From the cell containing the given text, extract its center point as (x, y) coordinate. 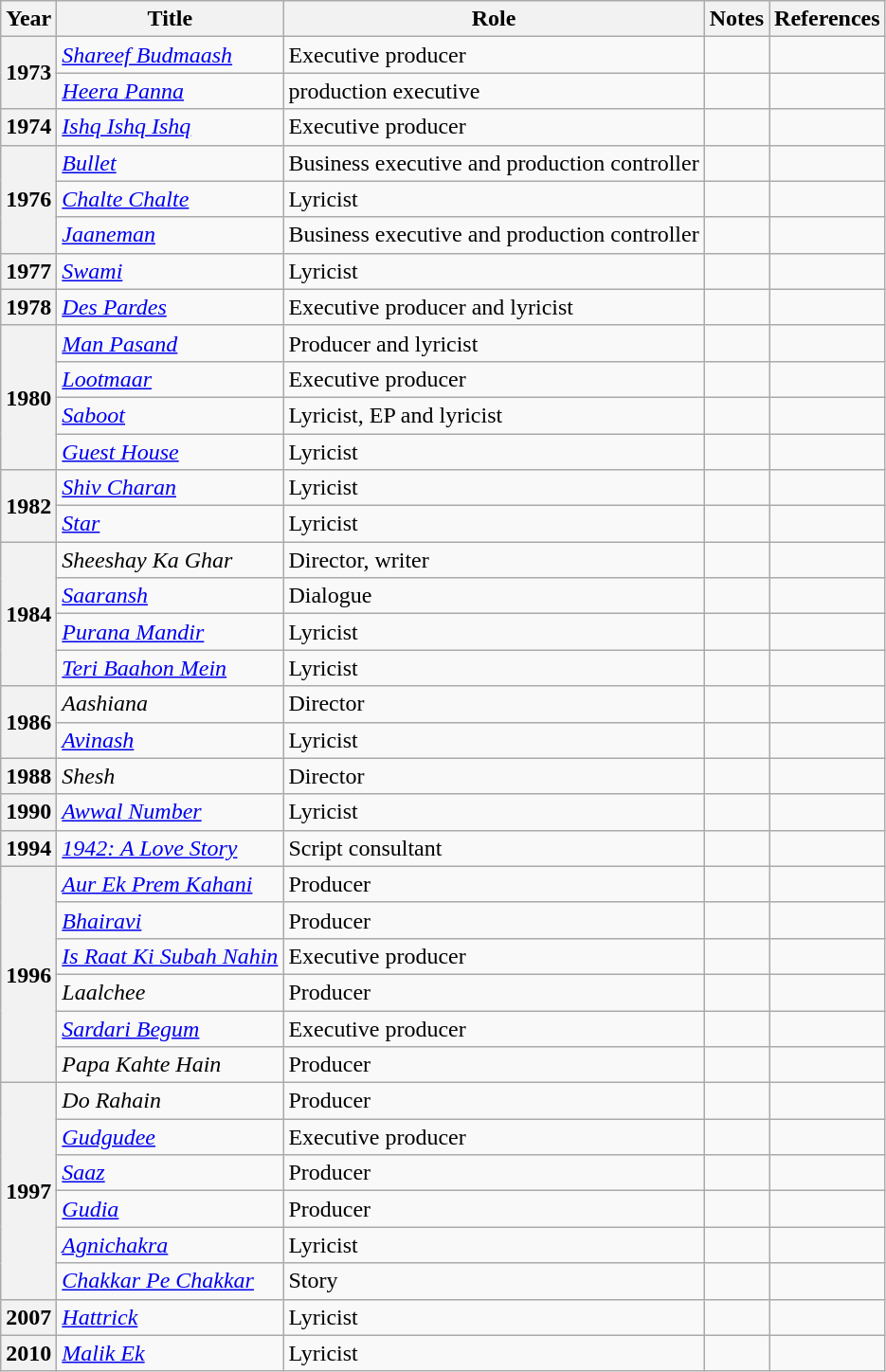
Saaz (171, 1173)
1986 (28, 722)
Jaaneman (171, 235)
Chakkar Pe Chakkar (171, 1281)
Title (171, 19)
1976 (28, 199)
1984 (28, 614)
2007 (28, 1317)
1974 (28, 127)
Do Rahain (171, 1101)
Saboot (171, 415)
Executive producer and lyricist (494, 307)
production executive (494, 91)
Sheeshay Ka Ghar (171, 560)
Star (171, 524)
Bhairavi (171, 920)
Producer and lyricist (494, 343)
Is Raat Ki Subah Nahin (171, 956)
1997 (28, 1191)
Gudia (171, 1209)
Bullet (171, 163)
Director, writer (494, 560)
1942: A Love Story (171, 848)
1973 (28, 73)
Heera Panna (171, 91)
Hattrick (171, 1317)
Laalchee (171, 992)
Shareef Budmaash (171, 55)
1990 (28, 812)
Ishq Ishq Ishq (171, 127)
Avinash (171, 740)
Papa Kahte Hain (171, 1065)
Year (28, 19)
Lyricist, EP and lyricist (494, 415)
1980 (28, 397)
1994 (28, 848)
Agnichakra (171, 1245)
Aur Ek Prem Kahani (171, 884)
1978 (28, 307)
1988 (28, 776)
Purana Mandir (171, 632)
Lootmaar (171, 379)
1982 (28, 506)
Story (494, 1281)
Swami (171, 271)
1977 (28, 271)
2010 (28, 1353)
1996 (28, 974)
Awwal Number (171, 812)
Gudgudee (171, 1137)
Script consultant (494, 848)
Shesh (171, 776)
Malik Ek (171, 1353)
Dialogue (494, 596)
References (828, 19)
Des Pardes (171, 307)
Shiv Charan (171, 488)
Chalte Chalte (171, 199)
Guest House (171, 452)
Man Pasand (171, 343)
Saaransh (171, 596)
Role (494, 19)
Teri Baahon Mein (171, 668)
Notes (736, 19)
Sardari Begum (171, 1028)
Aashiana (171, 704)
